Capture the cell that displays the provided text and extract its [X, Y] central coordinate. 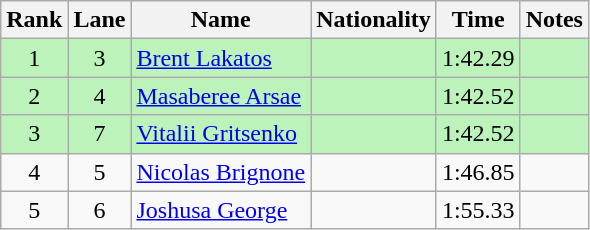
Nationality [374, 20]
1:42.29 [478, 58]
Time [478, 20]
1:46.85 [478, 172]
Name [221, 20]
Brent Lakatos [221, 58]
Vitalii Gritsenko [221, 134]
Nicolas Brignone [221, 172]
2 [34, 96]
Notes [554, 20]
7 [100, 134]
Rank [34, 20]
6 [100, 210]
1 [34, 58]
Masaberee Arsae [221, 96]
Lane [100, 20]
1:55.33 [478, 210]
Joshusa George [221, 210]
